For the text-containing cell, return its midpoint in (x, y) coordinate format. 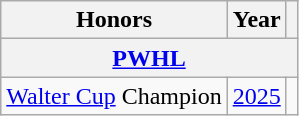
2025 (256, 96)
Walter Cup Champion (114, 96)
Honors (114, 20)
Year (256, 20)
PWHL (150, 58)
